Capture the cell that displays the provided text and extract its [X, Y] central coordinate. 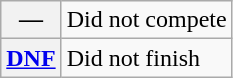
Did not compete [146, 20]
Did not finish [146, 58]
— [31, 20]
DNF [31, 58]
